Return the [X, Y] coordinate for the center point of the cell that contains the specified text.  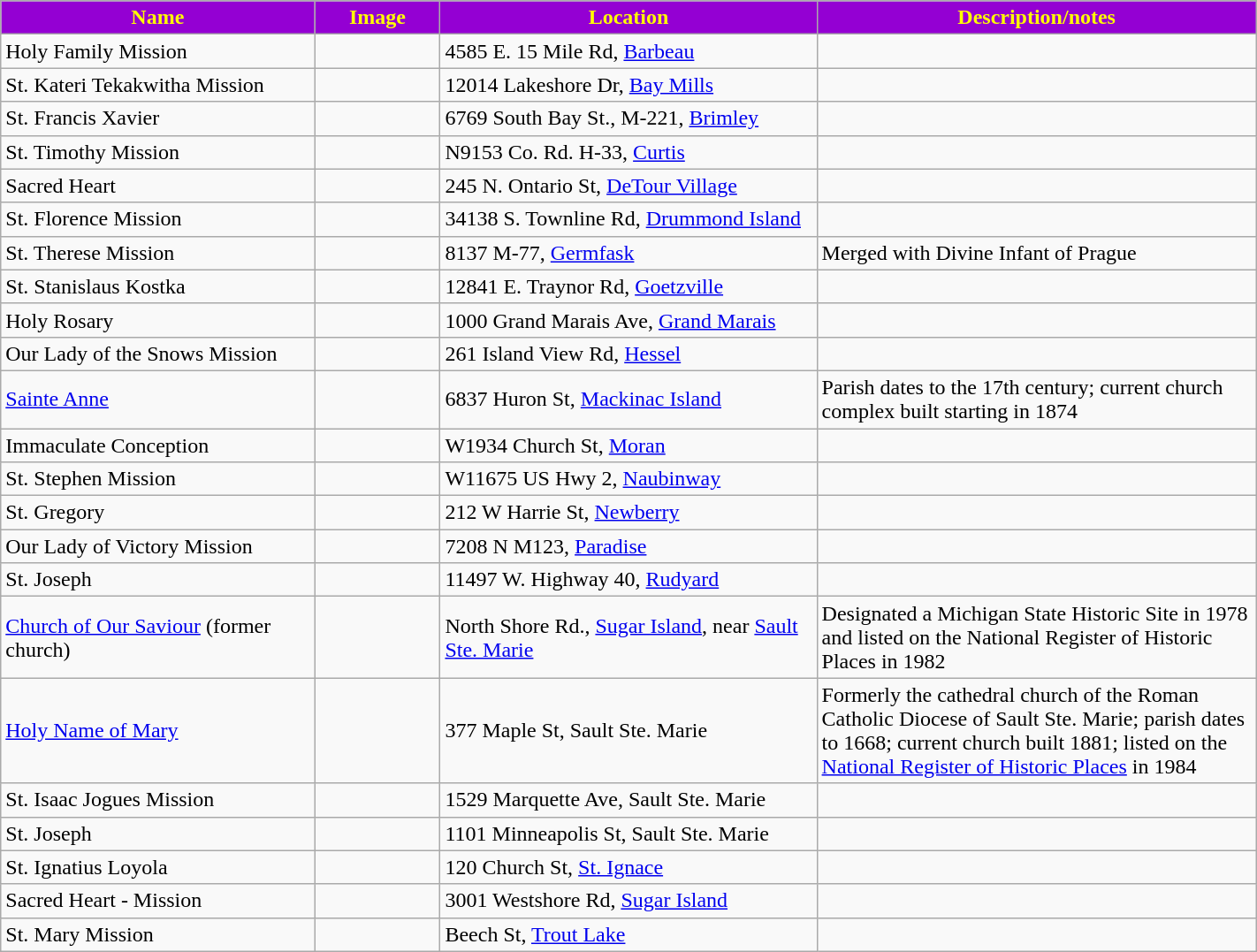
St. Stephen Mission [157, 479]
1529 Marquette Ave, Sault Ste. Marie [628, 800]
Image [377, 18]
Parish dates to the 17th century; current church complex built starting in 1874 [1036, 400]
Our Lady of Victory Mission [157, 546]
6837 Huron St, Mackinac Island [628, 400]
11497 W. Highway 40, Rudyard [628, 580]
Sacred Heart [157, 186]
Merged with Divine Infant of Prague [1036, 253]
12841 E. Traynor Rd, Goetzville [628, 286]
Sainte Anne [157, 400]
St. Ignatius Loyola [157, 867]
St. Therese Mission [157, 253]
Holy Rosary [157, 320]
12014 Lakeshore Dr, Bay Mills [628, 85]
Beech St, Trout Lake [628, 934]
Name [157, 18]
4585 E. 15 Mile Rd, Barbeau [628, 51]
212 W Harrie St, Newberry [628, 513]
6769 South Bay St., M-221, Brimley [628, 118]
North Shore Rd., Sugar Island, near Sault Ste. Marie [628, 637]
261 Island View Rd, Hessel [628, 354]
N9153 Co. Rd. H-33, Curtis [628, 152]
W1934 Church St, Moran [628, 445]
Church of Our Saviour (former church) [157, 637]
1000 Grand Marais Ave, Grand Marais [628, 320]
120 Church St, St. Ignace [628, 867]
34138 S. Townline Rd, Drummond Island [628, 219]
St. Mary Mission [157, 934]
Immaculate Conception [157, 445]
Location [628, 18]
Holy Name of Mary [157, 730]
7208 N M123, Paradise [628, 546]
W11675 US Hwy 2, Naubinway [628, 479]
377 Maple St, Sault Ste. Marie [628, 730]
St. Florence Mission [157, 219]
St. Timothy Mission [157, 152]
Holy Family Mission [157, 51]
St. Gregory [157, 513]
Description/notes [1036, 18]
St. Stanislaus Kostka [157, 286]
Designated a Michigan State Historic Site in 1978 and listed on the National Register of Historic Places in 1982 [1036, 637]
St. Isaac Jogues Mission [157, 800]
245 N. Ontario St, DeTour Village [628, 186]
St. Francis Xavier [157, 118]
8137 M-77, Germfask [628, 253]
St. Kateri Tekakwitha Mission [157, 85]
Our Lady of the Snows Mission [157, 354]
Sacred Heart - Mission [157, 901]
1101 Minneapolis St, Sault Ste. Marie [628, 834]
3001 Westshore Rd, Sugar Island [628, 901]
